Extract the [x, y] coordinate from the center of the cell holding the provided text.  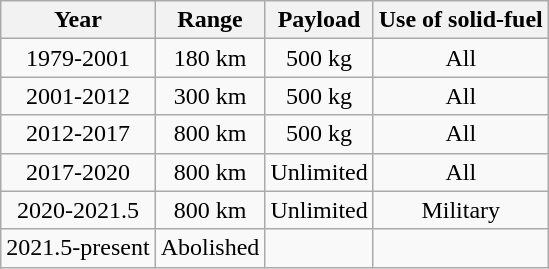
2012-2017 [78, 134]
Military [460, 210]
Abolished [210, 248]
300 km [210, 96]
180 km [210, 58]
2020-2021.5 [78, 210]
2017-2020 [78, 172]
Year [78, 20]
Payload [319, 20]
Use of solid-fuel [460, 20]
1979-2001 [78, 58]
2001-2012 [78, 96]
Range [210, 20]
2021.5-present [78, 248]
